From the cell containing the given text, extract its center point as (x, y) coordinate. 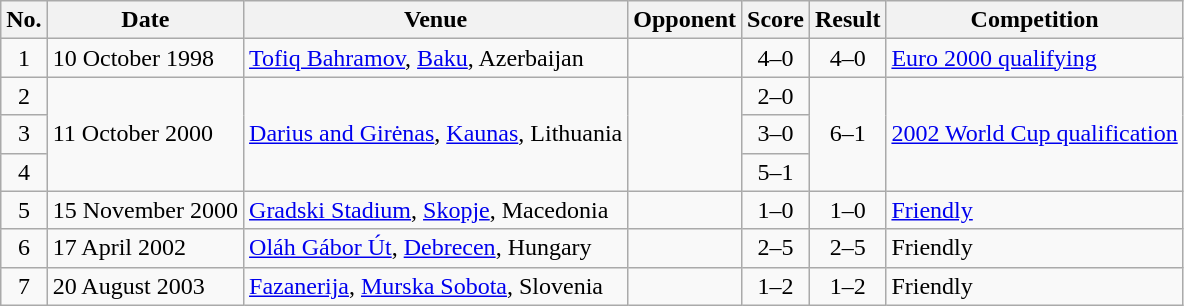
Competition (1034, 20)
Tofiq Bahramov, Baku, Azerbaijan (436, 58)
Venue (436, 20)
20 August 2003 (145, 286)
7 (24, 286)
4 (24, 172)
Opponent (685, 20)
Date (145, 20)
Result (848, 20)
1 (24, 58)
10 October 1998 (145, 58)
Score (776, 20)
5 (24, 210)
2–0 (776, 96)
Gradski Stadium, Skopje, Macedonia (436, 210)
Oláh Gábor Út, Debrecen, Hungary (436, 248)
17 April 2002 (145, 248)
Euro 2000 qualifying (1034, 58)
Darius and Girėnas, Kaunas, Lithuania (436, 134)
3–0 (776, 134)
2 (24, 96)
15 November 2000 (145, 210)
6–1 (848, 134)
5–1 (776, 172)
2002 World Cup qualification (1034, 134)
11 October 2000 (145, 134)
No. (24, 20)
3 (24, 134)
6 (24, 248)
Fazanerija, Murska Sobota, Slovenia (436, 286)
